Output the (X, Y) coordinate of the center of the cell containing the given text.  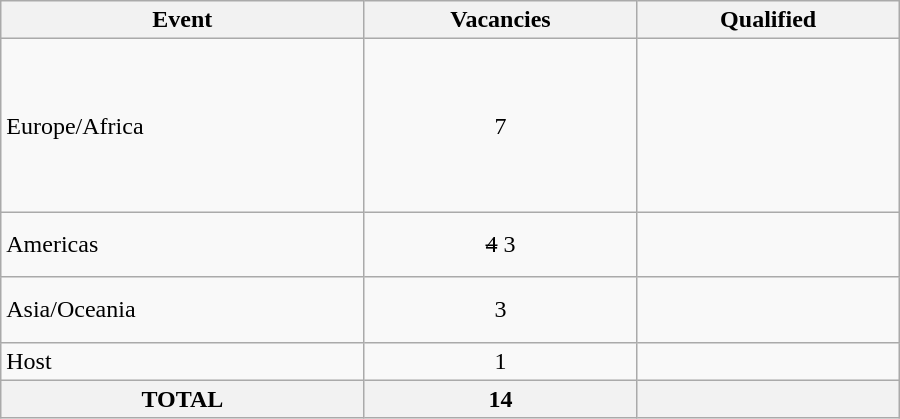
7 (500, 126)
Host (182, 361)
Qualified (768, 20)
Vacancies (500, 20)
14 (500, 399)
Event (182, 20)
1 (500, 361)
Europe/Africa (182, 126)
Americas (182, 244)
4 3 (500, 244)
Asia/Oceania (182, 310)
3 (500, 310)
TOTAL (182, 399)
